Capture the cell that displays the provided text and extract its (x, y) central coordinate. 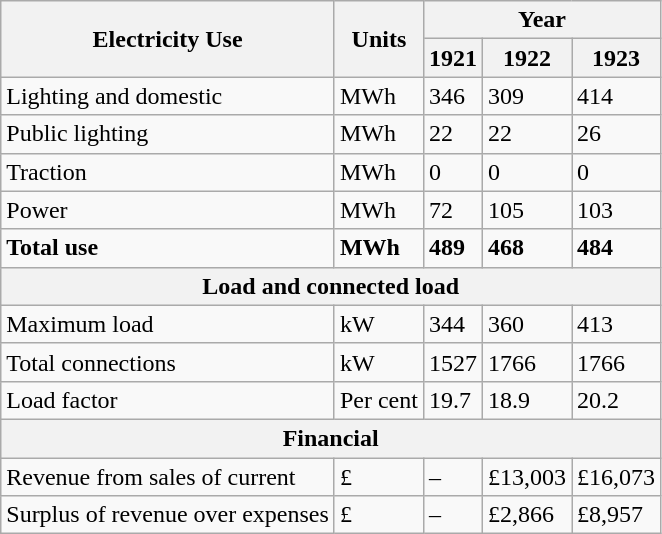
Maximum load (168, 324)
Load factor (168, 400)
344 (452, 324)
Financial (331, 438)
1527 (452, 362)
Load and connected load (331, 286)
Power (168, 210)
£2,866 (526, 515)
360 (526, 324)
103 (616, 210)
Traction (168, 172)
Public lighting (168, 134)
Surplus of revenue over expenses (168, 515)
72 (452, 210)
Electricity Use (168, 39)
489 (452, 248)
26 (616, 134)
Total use (168, 248)
£16,073 (616, 477)
Revenue from sales of current (168, 477)
18.9 (526, 400)
413 (616, 324)
19.7 (452, 400)
Lighting and domestic (168, 96)
Total connections (168, 362)
20.2 (616, 400)
1922 (526, 58)
£13,003 (526, 477)
468 (526, 248)
484 (616, 248)
Year (542, 20)
346 (452, 96)
309 (526, 96)
1921 (452, 58)
414 (616, 96)
105 (526, 210)
Units (378, 39)
£8,957 (616, 515)
1923 (616, 58)
Per cent (378, 400)
